Detect which cell encompasses the target text, then output its (x, y) center coordinate. 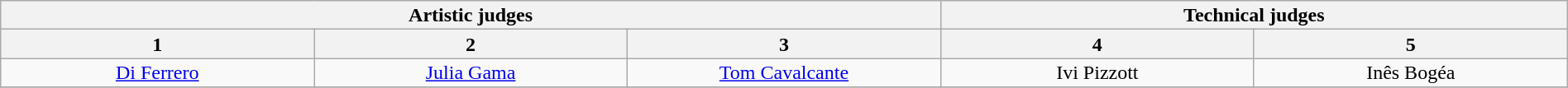
4 (1097, 44)
Artistic judges (471, 15)
Tom Cavalcante (784, 72)
Technical judges (1254, 15)
1 (157, 44)
Di Ferrero (157, 72)
2 (471, 44)
Inês Bogéa (1411, 72)
3 (784, 44)
Julia Gama (471, 72)
Ivi Pizzott (1097, 72)
5 (1411, 44)
